Detect which cell encompasses the target text, then output its (x, y) center coordinate. 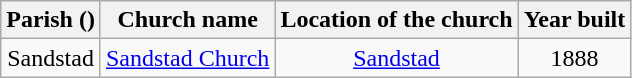
Sandstad Church (187, 58)
Year built (574, 20)
1888 (574, 58)
Church name (187, 20)
Parish () (51, 20)
Location of the church (396, 20)
